From the cell containing the given text, extract its center point as [X, Y] coordinate. 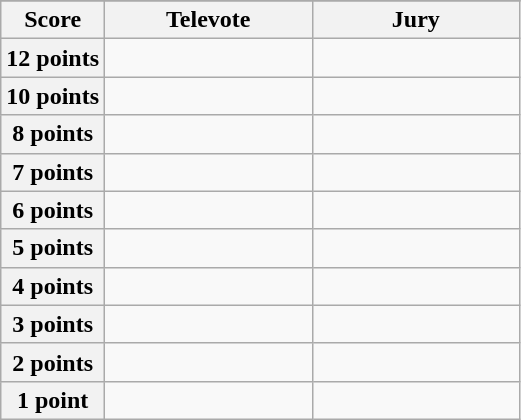
6 points [53, 210]
12 points [53, 58]
2 points [53, 362]
10 points [53, 96]
1 point [53, 400]
5 points [53, 248]
8 points [53, 134]
3 points [53, 324]
Score [53, 20]
Televote [209, 20]
Jury [416, 20]
4 points [53, 286]
7 points [53, 172]
